Identify which cell holds the provided text, then report its [X, Y] central coordinate. 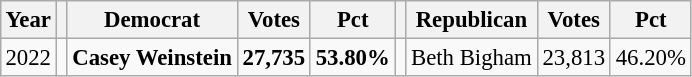
Republican [472, 20]
53.80% [352, 57]
Year [28, 20]
Democrat [152, 20]
46.20% [650, 57]
2022 [28, 57]
Casey Weinstein [152, 57]
23,813 [574, 57]
27,735 [274, 57]
Beth Bigham [472, 57]
